Extract the (x, y) coordinate from the center of the cell holding the provided text.  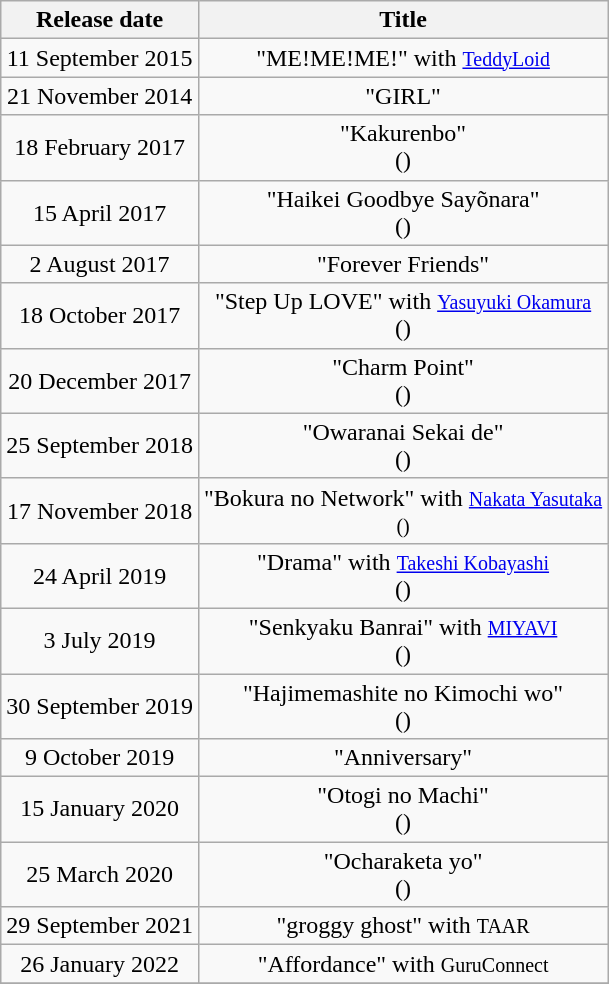
"Forever Friends" (402, 264)
"Affordance" with GuruConnect (402, 964)
"Hajimemashite no Kimochi wo" () (402, 706)
"Bokura no Network" with Nakata Yasutaka () (402, 510)
24 April 2019 (100, 576)
11 September 2015 (100, 58)
"Senkyaku Banrai" with MIYAVI () (402, 640)
Release date (100, 20)
9 October 2019 (100, 758)
"GIRL" (402, 96)
"Step Up LOVE" with Yasuyuki Okamura () (402, 316)
17 November 2018 (100, 510)
"Drama" with Takeshi Kobayashi () (402, 576)
"Ocharaketa yo"() (402, 874)
3 July 2019 (100, 640)
18 October 2017 (100, 316)
"Haikei Goodbye Sayõnara"() (402, 212)
"Otogi no Machi"() (402, 810)
"Kakurenbo"() (402, 148)
15 January 2020 (100, 810)
"groggy ghost" with TAAR (402, 926)
"Charm Point" () (402, 380)
29 September 2021 (100, 926)
21 November 2014 (100, 96)
20 December 2017 (100, 380)
Title (402, 20)
"ME!ME!ME!" with TeddyLoid (402, 58)
25 September 2018 (100, 446)
25 March 2020 (100, 874)
15 April 2017 (100, 212)
"Owaranai Sekai de"() (402, 446)
26 January 2022 (100, 964)
30 September 2019 (100, 706)
"Anniversary" (402, 758)
2 August 2017 (100, 264)
18 February 2017 (100, 148)
